Determine the (x, y) coordinate at the center of the cell enclosing the given text.  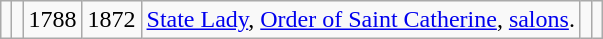
1788 (52, 20)
1872 (112, 20)
State Lady, Order of Saint Catherine, salons. (360, 20)
